Determine the (x, y) coordinate at the center of the cell enclosing the given text.  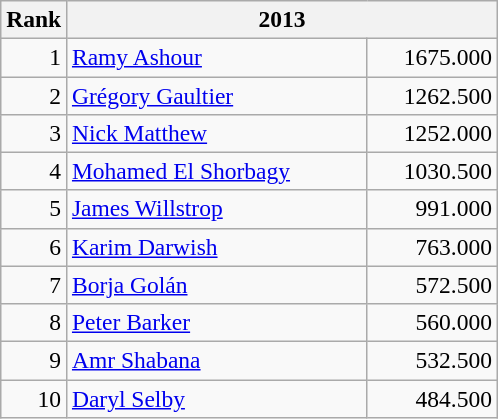
7 (34, 285)
5 (34, 209)
6 (34, 247)
2 (34, 95)
Borja Golán (218, 285)
1262.500 (432, 95)
8 (34, 322)
9 (34, 360)
1030.500 (432, 171)
572.500 (432, 285)
4 (34, 171)
10 (34, 398)
484.500 (432, 398)
1 (34, 57)
Rank (34, 19)
Karim Darwish (218, 247)
3 (34, 133)
1675.000 (432, 57)
2013 (282, 19)
Amr Shabana (218, 360)
532.500 (432, 360)
763.000 (432, 247)
James Willstrop (218, 209)
Grégory Gaultier (218, 95)
Daryl Selby (218, 398)
991.000 (432, 209)
560.000 (432, 322)
Ramy Ashour (218, 57)
Peter Barker (218, 322)
1252.000 (432, 133)
Nick Matthew (218, 133)
Mohamed El Shorbagy (218, 171)
